Return [x, y] of the center of cell containing provided text 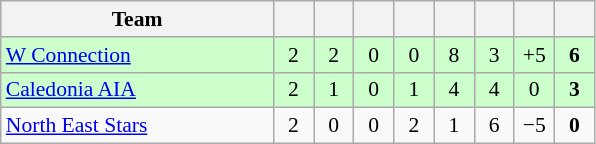
W Connection [138, 55]
Team [138, 19]
+5 [534, 55]
Caledonia AIA [138, 90]
−5 [534, 126]
North East Stars [138, 126]
8 [454, 55]
